Search for the cell housing the specified text and yield its (x, y) center coordinate. 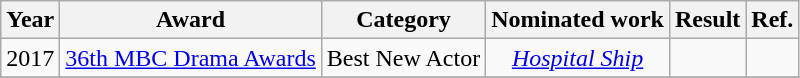
Best New Actor (403, 58)
36th MBC Drama Awards (191, 58)
2017 (30, 58)
Category (403, 20)
Year (30, 20)
Result (707, 20)
Ref. (772, 20)
Nominated work (578, 20)
Award (191, 20)
Hospital Ship (578, 58)
